Search for the cell housing the specified text and yield its [x, y] center coordinate. 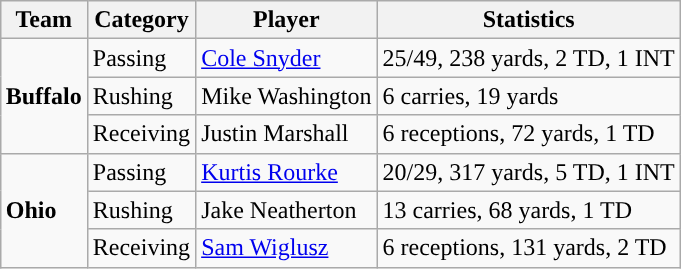
Statistics [528, 20]
Jake Neatherton [286, 210]
6 carries, 19 yards [528, 96]
Kurtis Rourke [286, 172]
6 receptions, 72 yards, 1 TD [528, 134]
Ohio [44, 210]
Player [286, 20]
Team [44, 20]
Cole Snyder [286, 58]
Justin Marshall [286, 134]
25/49, 238 yards, 2 TD, 1 INT [528, 58]
13 carries, 68 yards, 1 TD [528, 210]
Category [141, 20]
Buffalo [44, 96]
20/29, 317 yards, 5 TD, 1 INT [528, 172]
6 receptions, 131 yards, 2 TD [528, 248]
Mike Washington [286, 96]
Sam Wiglusz [286, 248]
